Output the [x, y] coordinate of the center of the cell containing the given text.  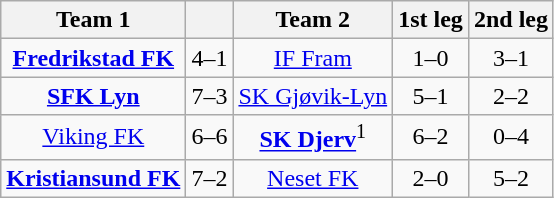
0–4 [510, 138]
3–1 [510, 58]
1–0 [431, 58]
1st leg [431, 20]
SK Gjøvik-Lyn [313, 96]
SFK Lyn [94, 96]
6–6 [210, 138]
Kristiansund FK [94, 178]
5–2 [510, 178]
Team 1 [94, 20]
Viking FK [94, 138]
2–2 [510, 96]
IF Fram [313, 58]
2nd leg [510, 20]
Neset FK [313, 178]
7–3 [210, 96]
Fredrikstad FK [94, 58]
Team 2 [313, 20]
SK Djerv1 [313, 138]
4–1 [210, 58]
6–2 [431, 138]
7–2 [210, 178]
5–1 [431, 96]
2–0 [431, 178]
